Output the (x, y) coordinate of the center of the cell containing the given text.  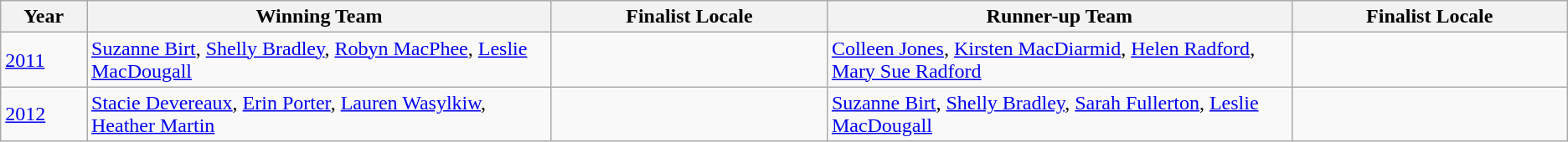
Suzanne Birt, Shelly Bradley, Robyn MacPhee, Leslie MacDougall (320, 60)
Winning Team (320, 17)
Runner-up Team (1059, 17)
Suzanne Birt, Shelly Bradley, Sarah Fullerton, Leslie MacDougall (1059, 114)
Stacie Devereaux, Erin Porter, Lauren Wasylkiw, Heather Martin (320, 114)
2012 (44, 114)
Year (44, 17)
2011 (44, 60)
Colleen Jones, Kirsten MacDiarmid, Helen Radford, Mary Sue Radford (1059, 60)
